Identify which cell holds the provided text, then report its (x, y) central coordinate. 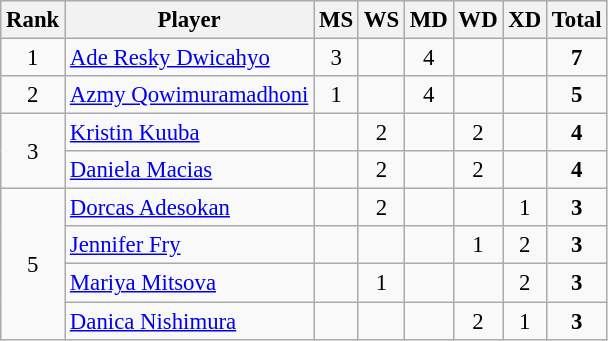
Rank (33, 20)
WD (478, 20)
Danica Nishimura (190, 321)
Jennifer Fry (190, 245)
MD (430, 20)
Ade Resky Dwicahyo (190, 58)
Dorcas Adesokan (190, 208)
MS (336, 20)
Player (190, 20)
WS (381, 20)
XD (525, 20)
Total (576, 20)
Kristin Kuuba (190, 133)
Azmy Qowimuramadhoni (190, 95)
7 (576, 58)
Daniela Macias (190, 170)
Mariya Mitsova (190, 283)
